Find where the given text appears and provide that cell's center as [x, y] coordinate. 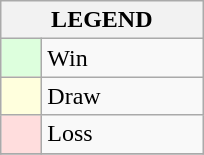
Win [122, 58]
Draw [122, 96]
Loss [122, 134]
LEGEND [102, 20]
